Detect which cell encompasses the target text, then output its [X, Y] center coordinate. 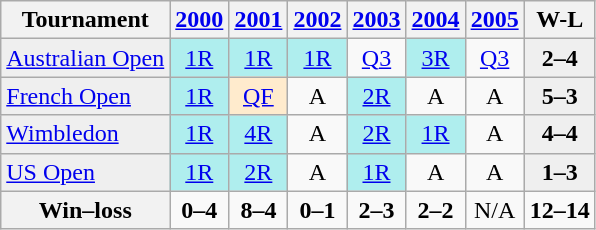
2–4 [560, 58]
0–1 [318, 210]
N/A [494, 210]
4–4 [560, 134]
2005 [494, 20]
2–3 [376, 210]
2001 [258, 20]
1–3 [560, 172]
0–4 [200, 210]
US Open [86, 172]
2–2 [436, 210]
2003 [376, 20]
W-L [560, 20]
Wimbledon [86, 134]
French Open [86, 96]
5–3 [560, 96]
12–14 [560, 210]
QF [258, 96]
2000 [200, 20]
4R [258, 134]
8–4 [258, 210]
Tournament [86, 20]
Win–loss [86, 210]
Australian Open [86, 58]
3R [436, 58]
2004 [436, 20]
2002 [318, 20]
